Return [X, Y] of the center of cell containing provided text 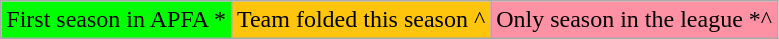
First season in APFA * [116, 20]
Only season in the league *^ [634, 20]
Team folded this season ^ [360, 20]
